Detect which cell encompasses the target text, then output its [X, Y] center coordinate. 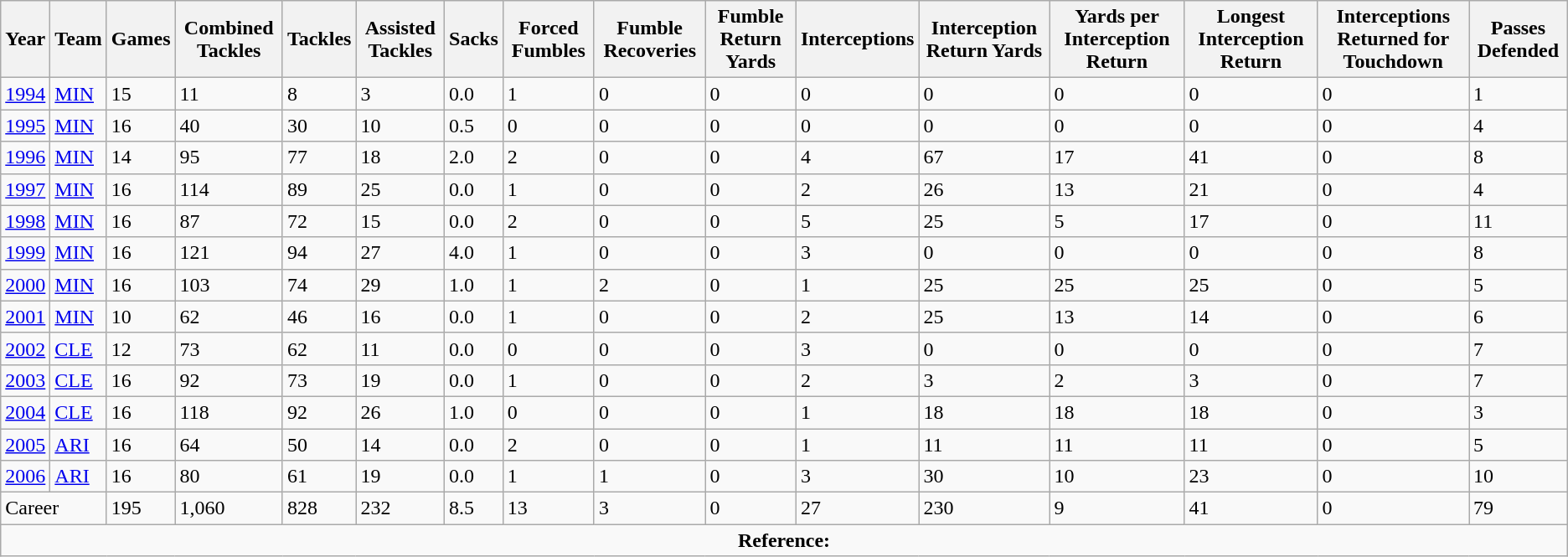
Assisted Tackles [400, 39]
Team [79, 39]
2.0 [474, 157]
8.5 [474, 508]
Career [54, 508]
1995 [25, 126]
21 [1251, 189]
Interceptions Returned for Touchdown [1394, 39]
74 [319, 285]
4.0 [474, 253]
61 [319, 477]
12 [141, 348]
Games [141, 39]
1994 [25, 94]
Reference: [784, 540]
Year [25, 39]
1,060 [229, 508]
87 [229, 221]
118 [229, 412]
230 [984, 508]
Fumble Return Yards [750, 39]
114 [229, 189]
828 [319, 508]
103 [229, 285]
1996 [25, 157]
Passes Defended [1519, 39]
2006 [25, 477]
0.5 [474, 126]
Combined Tackles [229, 39]
Fumble Recoveries [650, 39]
1998 [25, 221]
95 [229, 157]
Yards per Interception Return [1117, 39]
29 [400, 285]
46 [319, 317]
Interceptions [858, 39]
195 [141, 508]
Forced Fumbles [548, 39]
2004 [25, 412]
89 [319, 189]
72 [319, 221]
9 [1117, 508]
Longest Interception Return [1251, 39]
1997 [25, 189]
40 [229, 126]
121 [229, 253]
77 [319, 157]
94 [319, 253]
2000 [25, 285]
2001 [25, 317]
80 [229, 477]
2003 [25, 380]
2002 [25, 348]
2005 [25, 445]
64 [229, 445]
23 [1251, 477]
232 [400, 508]
6 [1519, 317]
Sacks [474, 39]
79 [1519, 508]
67 [984, 157]
Interception Return Yards [984, 39]
Tackles [319, 39]
1999 [25, 253]
50 [319, 445]
